Determine the (x, y) coordinate at the center of the cell enclosing the given text.  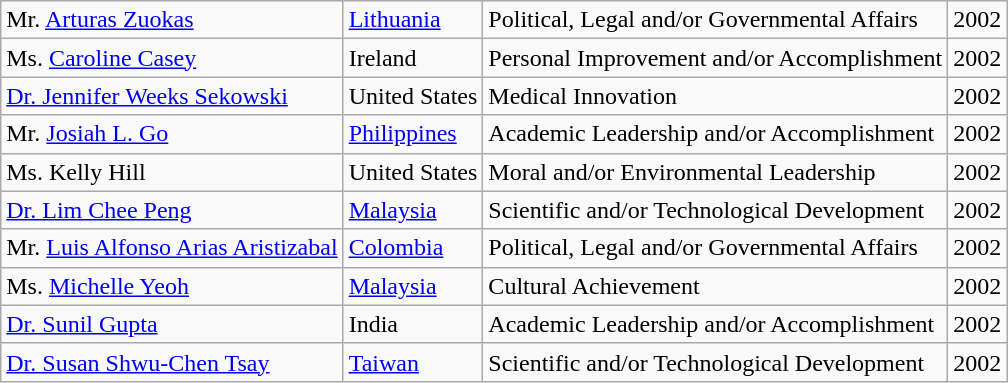
Dr. Lim Chee Peng (172, 210)
Dr. Sunil Gupta (172, 324)
Philippines (413, 134)
Personal Improvement and/or Accomplishment (716, 58)
Ms. Kelly Hill (172, 172)
Mr. Josiah L. Go (172, 134)
Ireland (413, 58)
Dr. Susan Shwu-Chen Tsay (172, 362)
Mr. Luis Alfonso Arias Aristizabal (172, 248)
Mr. Arturas Zuokas (172, 20)
Ms. Caroline Casey (172, 58)
Medical Innovation (716, 96)
Moral and/or Environmental Leadership (716, 172)
Taiwan (413, 362)
India (413, 324)
Cultural Achievement (716, 286)
Ms. Michelle Yeoh (172, 286)
Dr. Jennifer Weeks Sekowski (172, 96)
Lithuania (413, 20)
Colombia (413, 248)
